Locate the cell with the specified text and output its (x, y) center coordinate. 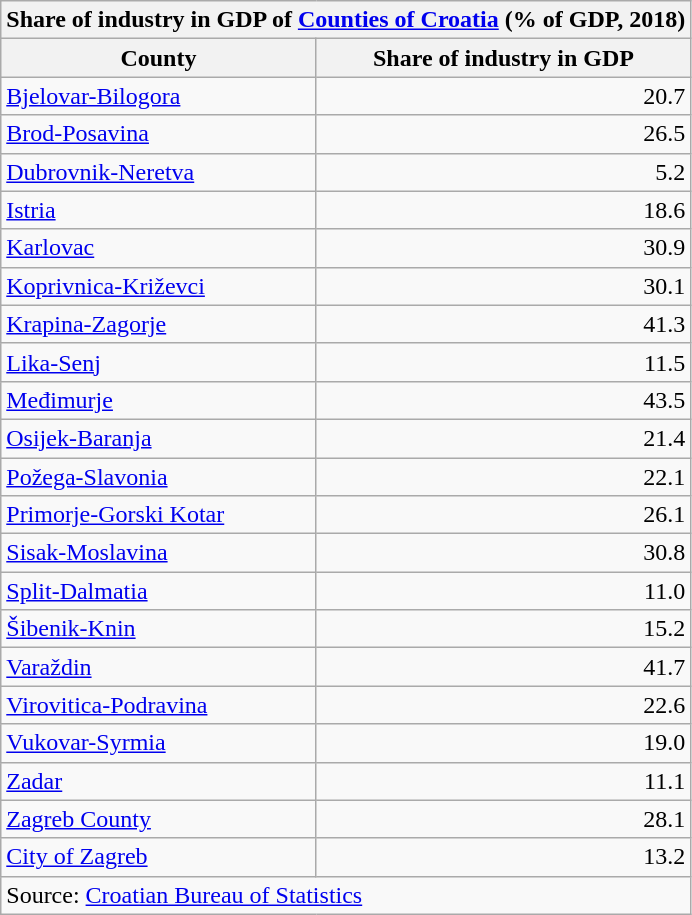
Bjelovar-Bilogora (158, 96)
Vukovar-Syrmia (158, 743)
Koprivnica-Križevci (158, 286)
21.4 (504, 438)
5.2 (504, 172)
41.7 (504, 667)
Lika-Senj (158, 362)
Share of industry in GDP (504, 58)
20.7 (504, 96)
26.1 (504, 515)
15.2 (504, 629)
43.5 (504, 400)
Split-Dalmatia (158, 591)
Share of industry in GDP of Counties of Croatia (% of GDP, 2018) (346, 20)
Zadar (158, 781)
Brod-Posavina (158, 134)
Varaždin (158, 667)
Dubrovnik-Neretva (158, 172)
13.2 (504, 857)
Source: Croatian Bureau of Statistics (346, 895)
30.8 (504, 553)
30.9 (504, 248)
County (158, 58)
30.1 (504, 286)
Primorje-Gorski Kotar (158, 515)
28.1 (504, 819)
11.0 (504, 591)
22.6 (504, 705)
19.0 (504, 743)
Šibenik-Knin (158, 629)
41.3 (504, 324)
11.1 (504, 781)
Sisak-Moslavina (158, 553)
Krapina-Zagorje (158, 324)
11.5 (504, 362)
Virovitica-Podravina (158, 705)
22.1 (504, 477)
Požega-Slavonia (158, 477)
Zagreb County (158, 819)
Istria (158, 210)
Međimurje (158, 400)
Karlovac (158, 248)
Osijek-Baranja (158, 438)
26.5 (504, 134)
18.6 (504, 210)
City of Zagreb (158, 857)
